Extract the (x, y) coordinate from the center of the cell holding the provided text.  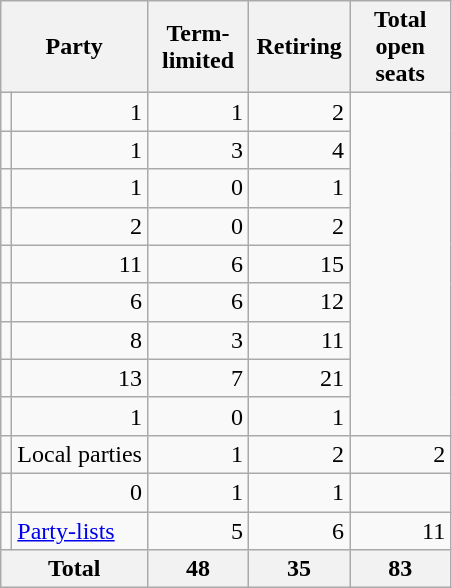
48 (198, 569)
Party-lists (80, 531)
12 (300, 302)
Total open seats (400, 47)
Term-limited (198, 47)
Retiring (300, 47)
35 (300, 569)
Local parties (80, 454)
8 (80, 340)
13 (80, 378)
Total (74, 569)
15 (300, 264)
83 (400, 569)
21 (300, 378)
Party (74, 47)
5 (198, 531)
4 (300, 150)
7 (198, 378)
